Return the (X, Y) coordinate for the center point of the cell that contains the specified text.  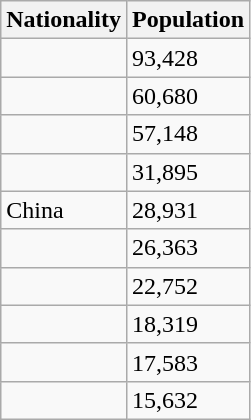
Nationality (64, 20)
18,319 (188, 324)
15,632 (188, 400)
93,428 (188, 58)
57,148 (188, 134)
28,931 (188, 210)
17,583 (188, 362)
China (64, 210)
31,895 (188, 172)
Population (188, 20)
60,680 (188, 96)
22,752 (188, 286)
26,363 (188, 248)
